Return the [X, Y] coordinate for the center point of the cell that contains the specified text.  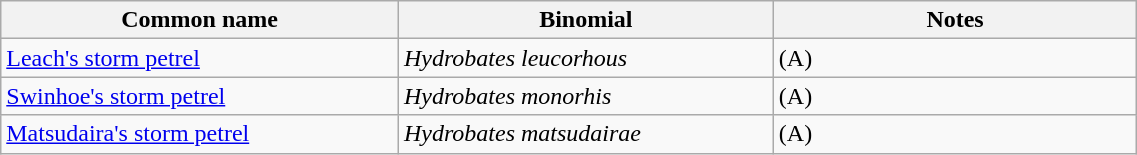
Swinhoe's storm petrel [200, 96]
Common name [200, 20]
Leach's storm petrel [200, 58]
Hydrobates monorhis [586, 96]
Hydrobates matsudairae [586, 134]
Matsudaira's storm petrel [200, 134]
Hydrobates leucorhous [586, 58]
Binomial [586, 20]
Notes [955, 20]
